Return the [x, y] coordinate for the center point of the cell that contains the specified text.  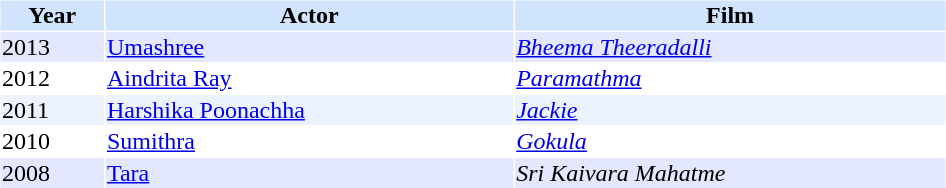
2012 [52, 79]
Jackie [730, 110]
Aindrita Ray [309, 79]
Tara [309, 173]
Gokula [730, 141]
Actor [309, 15]
Year [52, 15]
Umashree [309, 47]
Paramathma [730, 79]
Sri Kaivara Mahatme [730, 173]
2008 [52, 173]
Harshika Poonachha [309, 110]
2011 [52, 110]
Bheema Theeradalli [730, 47]
Film [730, 15]
2013 [52, 47]
Sumithra [309, 141]
2010 [52, 141]
